Extract the (x, y) coordinate from the center of the cell holding the provided text.  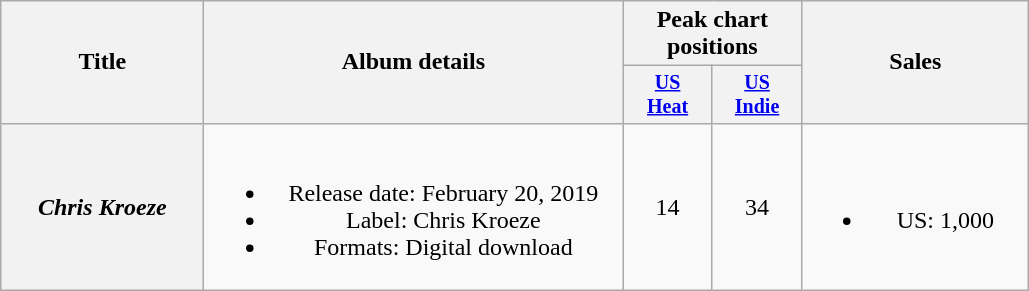
Peak chart positions (712, 34)
USIndie (756, 94)
Release date: February 20, 2019Label: Chris KroezeFormats: Digital download (414, 206)
Title (102, 62)
14 (668, 206)
Album details (414, 62)
34 (756, 206)
Sales (916, 62)
US: 1,000 (916, 206)
US Heat (668, 94)
Chris Kroeze (102, 206)
